Return (x, y) of the center of cell containing provided text 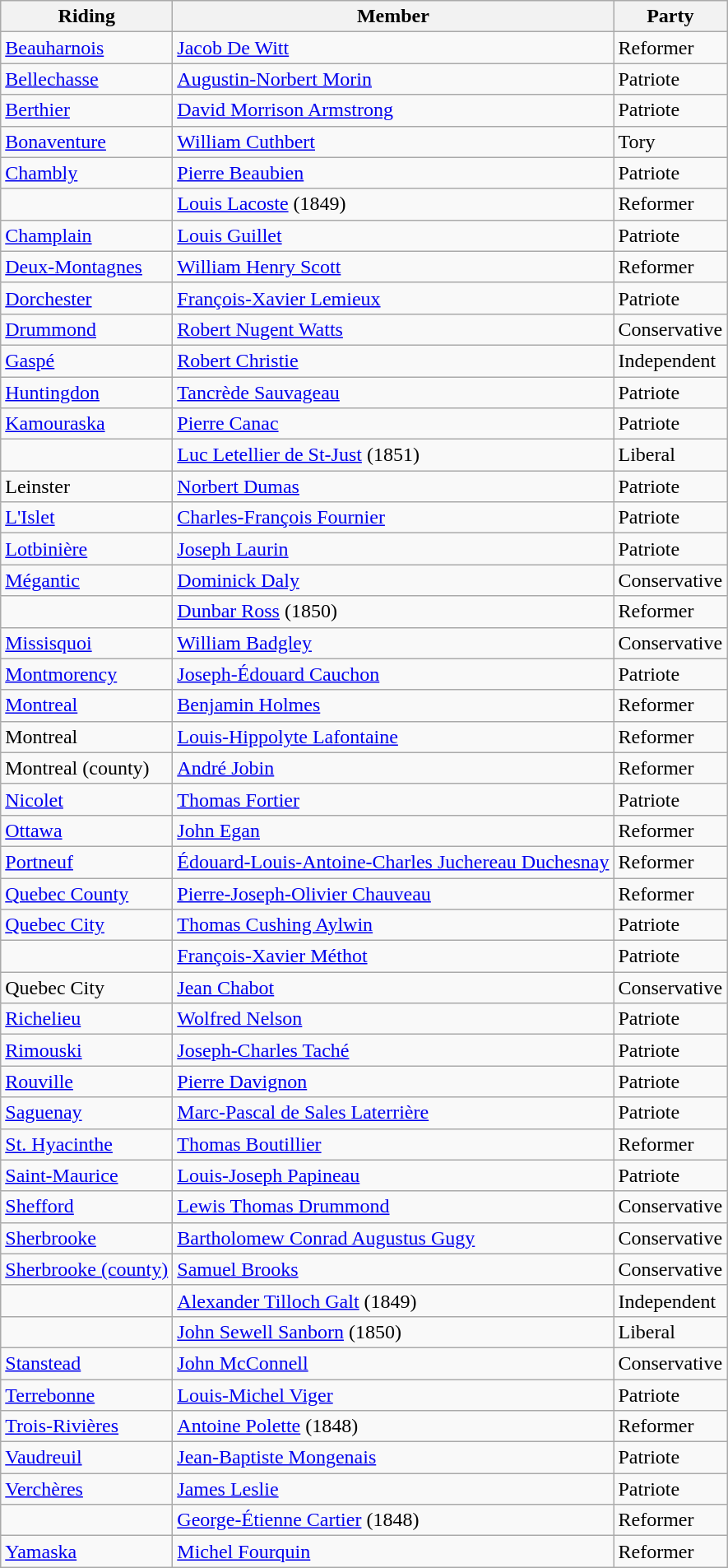
Quebec County (87, 893)
Louis-Joseph Papineau (393, 1175)
John Sewell Sanborn (1850) (393, 1332)
Montmorency (87, 674)
Thomas Cushing Aylwin (393, 925)
Marc-Pascal de Sales Laterrière (393, 1113)
Lewis Thomas Drummond (393, 1207)
Gaspé (87, 361)
Jean-Baptiste Mongenais (393, 1458)
Deux-Montagnes (87, 267)
Missisquoi (87, 643)
Mégantic (87, 580)
John McConnell (393, 1363)
James Leslie (393, 1489)
Kamouraska (87, 424)
Pierre Beaubien (393, 173)
Joseph-Édouard Cauchon (393, 674)
Tancrède Sauvageau (393, 393)
Joseph-Charles Taché (393, 1050)
Stanstead (87, 1363)
Louis-Hippolyte Lafontaine (393, 737)
Michel Fourquin (393, 1552)
Saguenay (87, 1113)
Champlain (87, 235)
Joseph Laurin (393, 549)
Louis-Michel Viger (393, 1395)
Leinster (87, 486)
Rimouski (87, 1050)
David Morrison Armstrong (393, 110)
George-Étienne Cartier (1848) (393, 1520)
Bellechasse (87, 79)
Pierre Canac (393, 424)
Louis Guillet (393, 235)
Chambly (87, 173)
Beauharnois (87, 48)
Rouville (87, 1082)
Riding (87, 16)
Lotbinière (87, 549)
André Jobin (393, 768)
Ottawa (87, 831)
Robert Christie (393, 361)
L'Islet (87, 518)
Drummond (87, 329)
Antoine Polette (1848) (393, 1426)
Montreal (county) (87, 768)
Shefford (87, 1207)
Member (393, 16)
Benjamin Holmes (393, 705)
Terrebonne (87, 1395)
Robert Nugent Watts (393, 329)
Verchères (87, 1489)
Saint-Maurice (87, 1175)
Huntingdon (87, 393)
Bartholomew Conrad Augustus Gugy (393, 1238)
Sherbrooke (87, 1238)
Portneuf (87, 862)
Wolfred Nelson (393, 1019)
Édouard-Louis-Antoine-Charles Juchereau Duchesnay (393, 862)
Nicolet (87, 799)
Norbert Dumas (393, 486)
St. Hyacinthe (87, 1144)
Trois-Rivières (87, 1426)
Tory (670, 142)
Samuel Brooks (393, 1269)
Alexander Tilloch Galt (1849) (393, 1300)
Bonaventure (87, 142)
Thomas Fortier (393, 799)
William Badgley (393, 643)
Sherbrooke (county) (87, 1269)
Dorchester (87, 298)
Thomas Boutillier (393, 1144)
Pierre-Joseph-Olivier Chauveau (393, 893)
Party (670, 16)
Vaudreuil (87, 1458)
Pierre Davignon (393, 1082)
Charles-François Fournier (393, 518)
Augustin-Norbert Morin (393, 79)
Jacob De Witt (393, 48)
Berthier (87, 110)
John Egan (393, 831)
François-Xavier Méthot (393, 956)
Yamaska (87, 1552)
Richelieu (87, 1019)
Luc Letellier de St-Just (1851) (393, 455)
Dominick Daly (393, 580)
Louis Lacoste (1849) (393, 204)
William Cuthbert (393, 142)
Dunbar Ross (1850) (393, 612)
François-Xavier Lemieux (393, 298)
Jean Chabot (393, 988)
William Henry Scott (393, 267)
